Search for the cell housing the specified text and yield its [x, y] center coordinate. 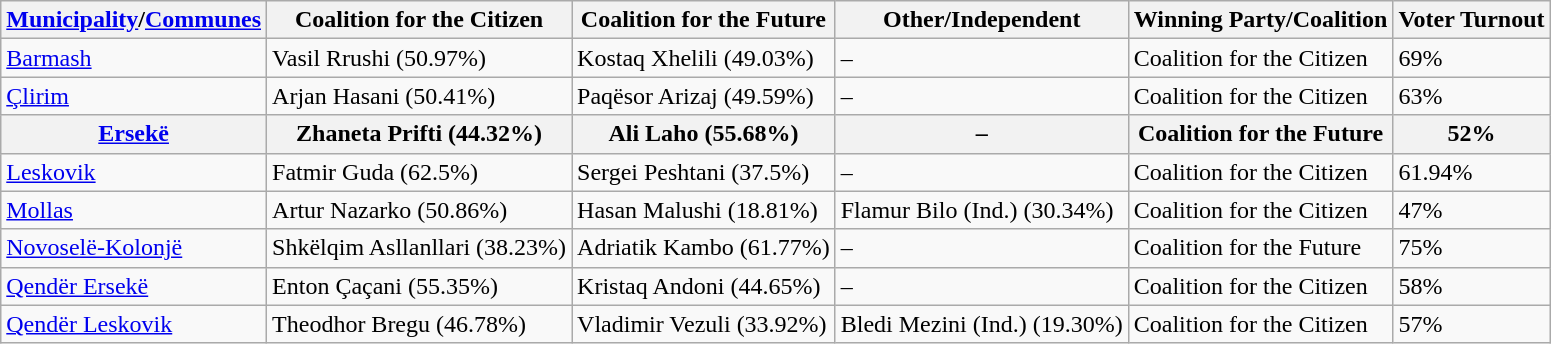
Paqësor Arizaj (49.59%) [704, 96]
75% [1472, 248]
Barmash [134, 58]
Ali Laho (55.68%) [704, 134]
Sergei Peshtani (37.5%) [704, 172]
Adriatik Kambo (61.77%) [704, 248]
Shkëlqim Asllanllari (38.23%) [420, 248]
Qendër Leskovik [134, 324]
Mollas [134, 210]
Municipality/Communes [134, 20]
69% [1472, 58]
Other/Independent [982, 20]
52% [1472, 134]
Vladimir Vezuli (33.92%) [704, 324]
Bledi Mezini (Ind.) (19.30%) [982, 324]
Çlirim [134, 96]
Winning Party/Coalition [1260, 20]
Flamur Bilo (Ind.) (30.34%) [982, 210]
Arjan Hasani (50.41%) [420, 96]
Fatmir Guda (62.5%) [420, 172]
Hasan Malushi (18.81%) [704, 210]
Enton Çaçani (55.35%) [420, 286]
Theodhor Bregu (46.78%) [420, 324]
Zhaneta Prifti (44.32%) [420, 134]
Kristaq Andoni (44.65%) [704, 286]
61.94% [1472, 172]
57% [1472, 324]
Qendër Ersekë [134, 286]
58% [1472, 286]
Leskovik [134, 172]
Kostaq Xhelili (49.03%) [704, 58]
Voter Turnout [1472, 20]
Novoselë-Kolonjë [134, 248]
Artur Nazarko (50.86%) [420, 210]
47% [1472, 210]
Vasil Rrushi (50.97%) [420, 58]
Ersekë [134, 134]
63% [1472, 96]
